Return the (X, Y) coordinate for the center point of the cell that contains the specified text.  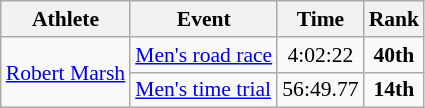
14th (394, 90)
Time (320, 19)
Men's time trial (204, 90)
Men's road race (204, 55)
40th (394, 55)
Robert Marsh (66, 72)
Event (204, 19)
Athlete (66, 19)
56:49.77 (320, 90)
4:02:22 (320, 55)
Rank (394, 19)
